Find where the given text appears and provide that cell's center as [x, y] coordinate. 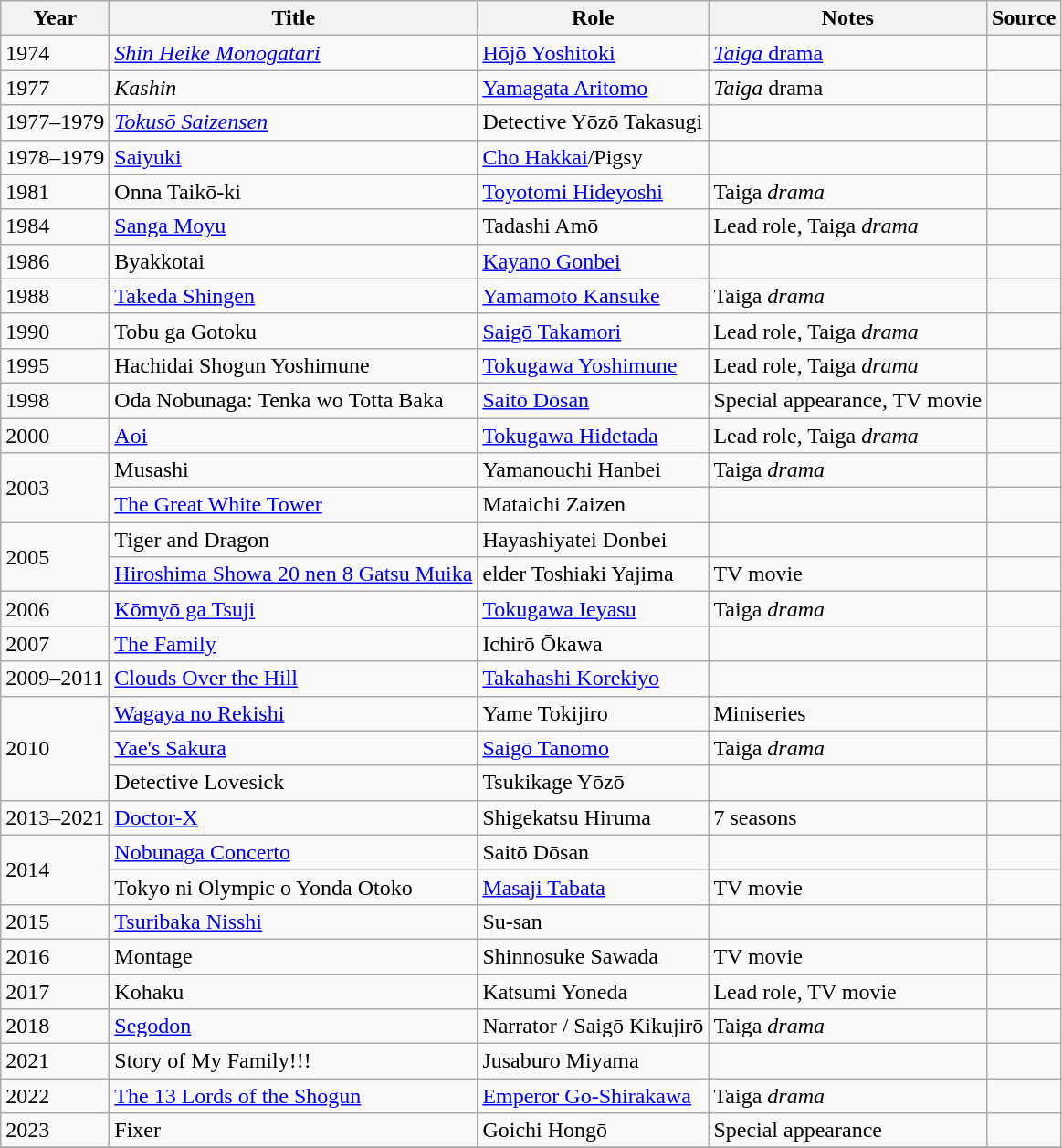
7 seasons [847, 817]
Miniseries [847, 713]
Goichi Hongō [594, 1131]
1977 [55, 88]
2009–2011 [55, 679]
Wagaya no Rekishi [294, 713]
Takahashi Korekiyo [594, 679]
Onna Taikō-ki [294, 192]
Saiyuki [294, 157]
Yamagata Aritomo [594, 88]
2000 [55, 436]
Hiroshima Showa 20 nen 8 Gatsu Muika [294, 574]
Shin Heike Monogatari [294, 53]
2013–2021 [55, 817]
2017 [55, 991]
Mataichi Zaizen [594, 505]
2018 [55, 1027]
Tsuribaka Nisshi [294, 922]
Jusaburo Miyama [594, 1061]
1981 [55, 192]
The Family [294, 644]
Segodon [294, 1027]
2006 [55, 609]
1978–1979 [55, 157]
Kohaku [294, 991]
Doctor-X [294, 817]
Narrator / Saigō Kikujirō [594, 1027]
Detective Lovesick [294, 783]
Title [294, 18]
Oda Nobunaga: Tenka wo Totta Baka [294, 400]
Hōjō Yoshitoki [594, 53]
Tokugawa Ieyasu [594, 609]
1977–1979 [55, 122]
Takeda Shingen [294, 296]
Shigekatsu Hiruma [594, 817]
Kōmyō ga Tsuji [294, 609]
Role [594, 18]
Byakkotai [294, 261]
Tiger and Dragon [294, 540]
Tadashi Amō [594, 226]
2021 [55, 1061]
Yamamoto Kansuke [594, 296]
2010 [55, 748]
Fixer [294, 1131]
Clouds Over the Hill [294, 679]
Emperor Go-Shirakawa [594, 1096]
Story of My Family!!! [294, 1061]
1988 [55, 296]
2023 [55, 1131]
Detective Yōzō Takasugi [594, 122]
Kashin [294, 88]
The 13 Lords of the Shogun [294, 1096]
2022 [55, 1096]
1974 [55, 53]
Tokusō Saizensen [294, 122]
Notes [847, 18]
Special appearance, TV movie [847, 400]
Nobunaga Concerto [294, 852]
Sanga Moyu [294, 226]
1990 [55, 331]
2014 [55, 869]
2003 [55, 488]
Lead role, TV movie [847, 991]
elder Toshiaki Yajima [594, 574]
2015 [55, 922]
Su-san [594, 922]
2007 [55, 644]
2005 [55, 557]
Toyotomi Hideyoshi [594, 192]
Year [55, 18]
Tobu ga Gotoku [294, 331]
Aoi [294, 436]
Source [1025, 18]
The Great White Tower [294, 505]
Saigō Takamori [594, 331]
Saigō Tanomo [594, 748]
Masaji Tabata [594, 887]
Ichirō Ōkawa [594, 644]
Hachidai Shogun Yoshimune [294, 365]
Yame Tokijiro [594, 713]
Yae's Sakura [294, 748]
Tokyo ni Olympic o Yonda Otoko [294, 887]
Shinnosuke Sawada [594, 956]
Montage [294, 956]
2016 [55, 956]
Yamanouchi Hanbei [594, 470]
Kayano Gonbei [594, 261]
Special appearance [847, 1131]
1995 [55, 365]
Hayashiyatei Donbei [594, 540]
Katsumi Yoneda [594, 991]
Cho Hakkai/Pigsy [594, 157]
1998 [55, 400]
Tokugawa Hidetada [594, 436]
Tokugawa Yoshimune [594, 365]
Musashi [294, 470]
1984 [55, 226]
Tsukikage Yōzō [594, 783]
1986 [55, 261]
